Extract the [X, Y] coordinate from the center of the cell holding the provided text.  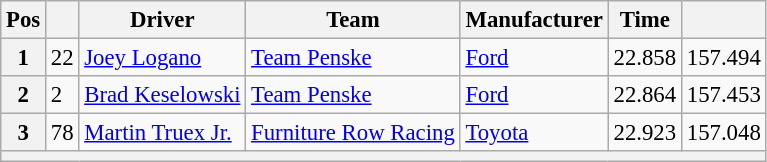
78 [62, 133]
Furniture Row Racing [353, 133]
Toyota [534, 133]
Team [353, 20]
Brad Keselowski [162, 95]
22 [62, 58]
22.864 [644, 95]
157.048 [724, 133]
157.494 [724, 58]
3 [24, 133]
22.858 [644, 58]
22.923 [644, 133]
Manufacturer [534, 20]
Martin Truex Jr. [162, 133]
157.453 [724, 95]
Driver [162, 20]
Joey Logano [162, 58]
1 [24, 58]
Pos [24, 20]
Time [644, 20]
